For the text-containing cell, return its midpoint in [x, y] coordinate format. 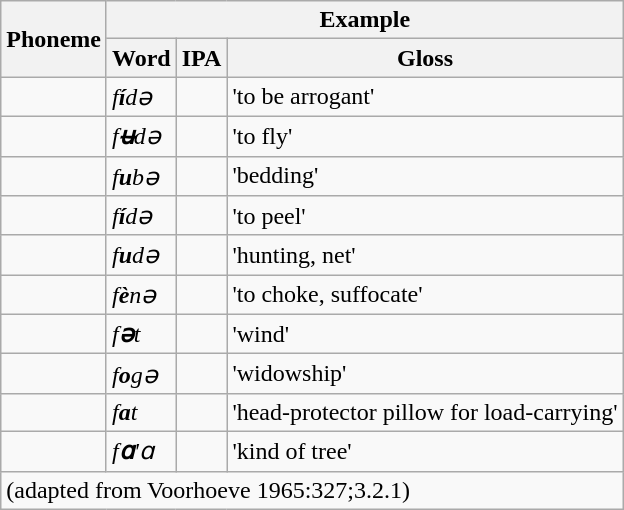
fʉdə [141, 136]
(adapted from Voorhoeve 1965:327;3.2.1) [312, 490]
fɑ'ɑ [141, 451]
'head-protector pillow for load-carrying' [425, 412]
'to choke, suffocate' [425, 295]
fudə [141, 255]
'hunting, net' [425, 255]
fat [141, 412]
fət [141, 334]
'to be arrogant' [425, 97]
'to peel' [425, 216]
Word [141, 58]
'kind of tree' [425, 451]
'wind' [425, 334]
'bedding' [425, 176]
'widowship' [425, 374]
Example [364, 20]
fubə [141, 176]
Phoneme [54, 39]
'to fly' [425, 136]
IPA [202, 58]
Gloss [425, 58]
fènə [141, 295]
fogə [141, 374]
